For the text-containing cell, return its midpoint in (X, Y) coordinate format. 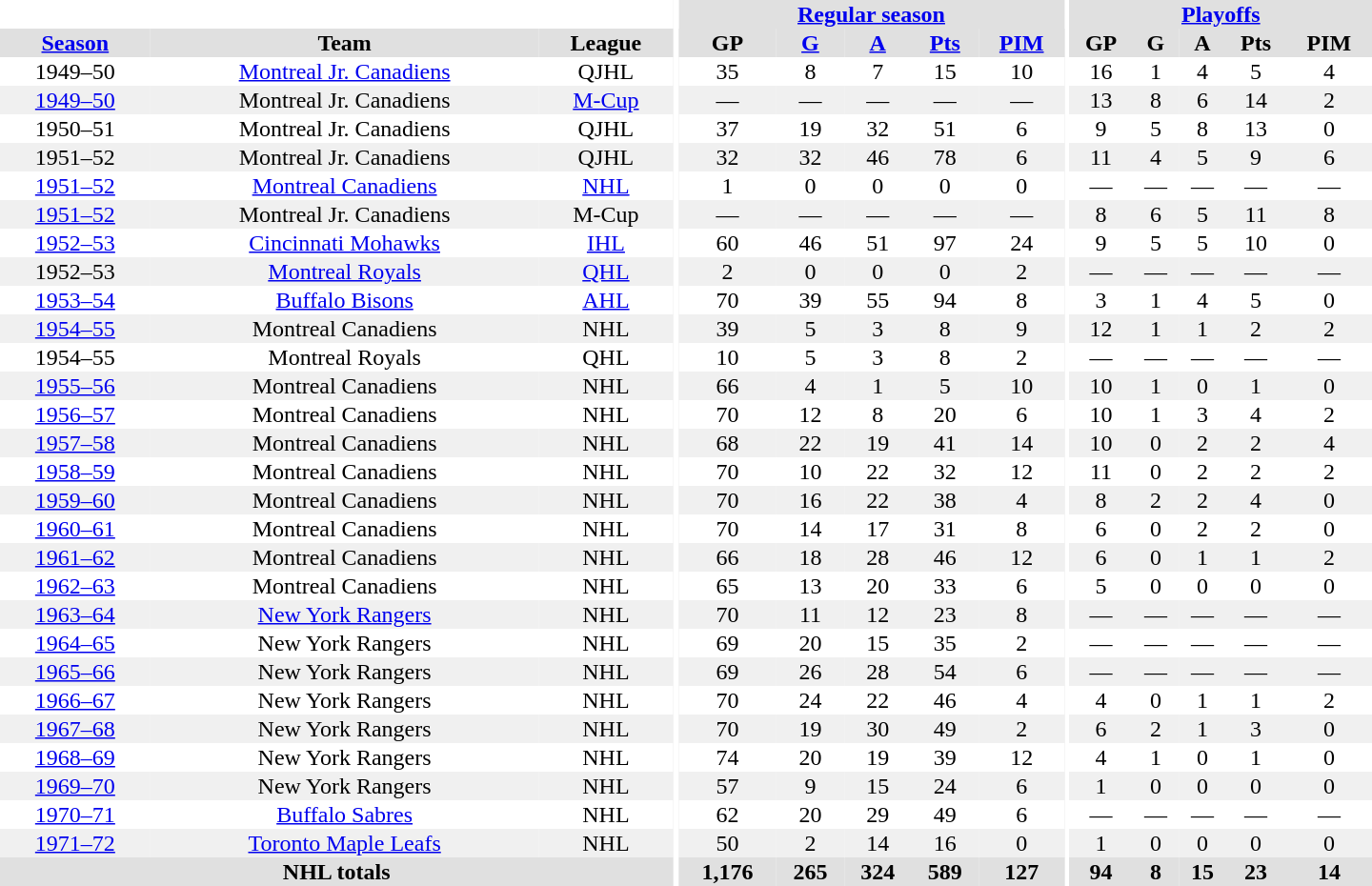
17 (878, 529)
55 (878, 300)
68 (728, 443)
1953–54 (75, 300)
29 (878, 815)
Team (345, 43)
41 (945, 443)
1970–71 (75, 815)
78 (945, 157)
Buffalo Bisons (345, 300)
57 (728, 786)
60 (728, 243)
26 (810, 672)
18 (810, 557)
50 (728, 843)
Playoffs (1221, 14)
324 (878, 872)
127 (1021, 872)
AHL (606, 300)
1969–70 (75, 786)
65 (728, 586)
1968–69 (75, 757)
Regular season (871, 14)
589 (945, 872)
30 (878, 729)
1967–68 (75, 729)
1964–65 (75, 643)
1971–72 (75, 843)
1965–66 (75, 672)
1961–62 (75, 557)
31 (945, 529)
265 (810, 872)
97 (945, 243)
IHL (606, 243)
1950–51 (75, 129)
Buffalo Sabres (345, 815)
1966–67 (75, 700)
1,176 (728, 872)
NHL totals (336, 872)
54 (945, 672)
62 (728, 815)
33 (945, 586)
League (606, 43)
1962–63 (75, 586)
74 (728, 757)
1956–57 (75, 414)
7 (878, 71)
37 (728, 129)
1959–60 (75, 500)
Cincinnati Mohawks (345, 243)
Season (75, 43)
Toronto Maple Leafs (345, 843)
1958–59 (75, 472)
1955–56 (75, 386)
1960–61 (75, 529)
1963–64 (75, 614)
1957–58 (75, 443)
38 (945, 500)
